Identify which cell holds the provided text, then report its [x, y] central coordinate. 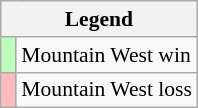
Legend [99, 19]
Mountain West win [106, 55]
Mountain West loss [106, 90]
